Find where the given text appears and provide that cell's center as [X, Y] coordinate. 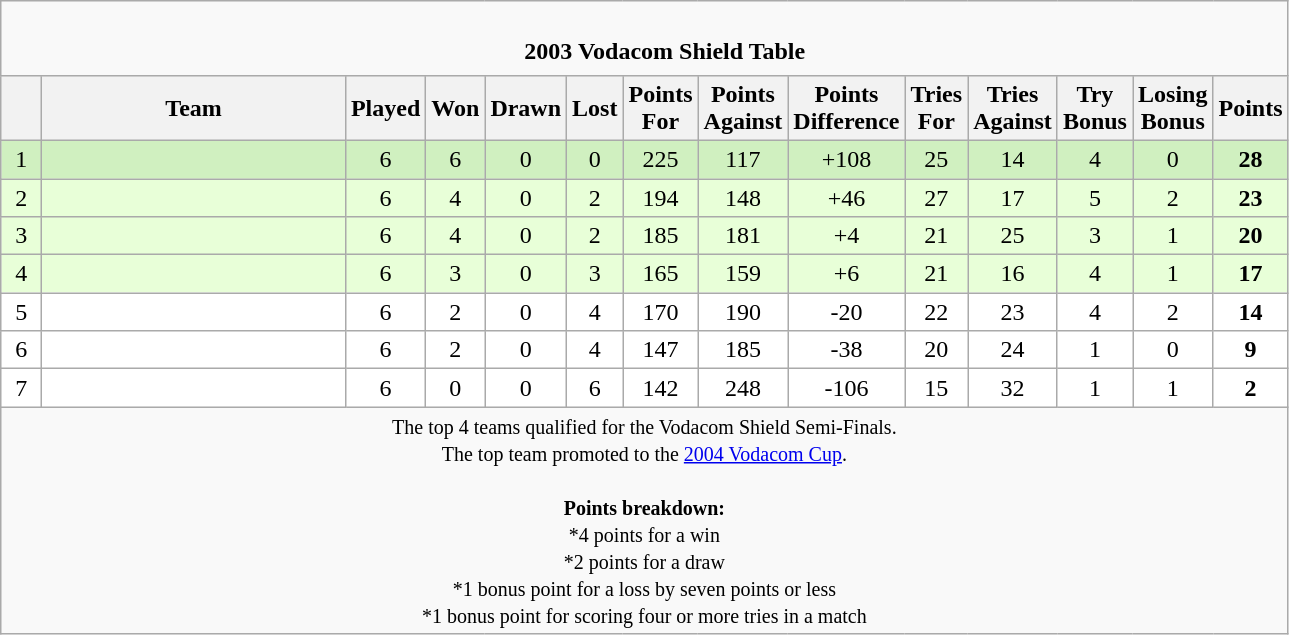
Team [194, 108]
159 [743, 274]
170 [660, 312]
7 [22, 388]
15 [936, 388]
24 [1013, 350]
28 [1250, 159]
+108 [846, 159]
Try Bonus [1094, 108]
Tries For [936, 108]
165 [660, 274]
-20 [846, 312]
+4 [846, 236]
Drawn [526, 108]
Tries Against [1013, 108]
-106 [846, 388]
181 [743, 236]
Points [1250, 108]
32 [1013, 388]
16 [1013, 274]
+46 [846, 197]
147 [660, 350]
22 [936, 312]
Points For [660, 108]
9 [1250, 350]
Won [456, 108]
+6 [846, 274]
190 [743, 312]
Points Against [743, 108]
Played [385, 108]
Losing Bonus [1172, 108]
225 [660, 159]
148 [743, 197]
194 [660, 197]
117 [743, 159]
142 [660, 388]
248 [743, 388]
27 [936, 197]
Points Difference [846, 108]
Lost [595, 108]
-38 [846, 350]
